Pinpoint the cell where the given text exists, returning its (X, Y) midpoint coordinate. 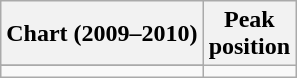
Chart (2009–2010) (102, 34)
Peakposition (249, 34)
